From the cell containing the given text, extract its center point as [X, Y] coordinate. 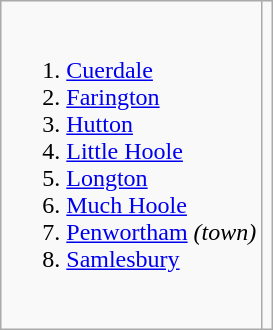
CuerdaleFaringtonHuttonLittle HooleLongtonMuch HoolePenwortham (town)Samlesbury [132, 166]
